Detect which cell encompasses the target text, then output its [X, Y] center coordinate. 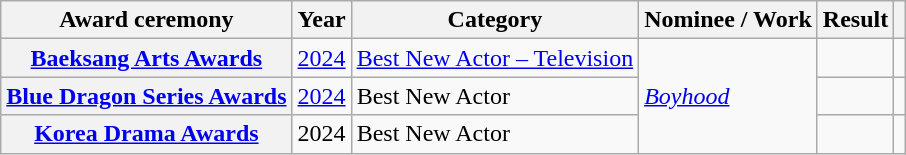
Year [322, 20]
Blue Dragon Series Awards [146, 96]
Nominee / Work [728, 20]
Korea Drama Awards [146, 134]
Category [495, 20]
Award ceremony [146, 20]
Baeksang Arts Awards [146, 58]
Best New Actor – Television [495, 58]
Result [855, 20]
Boyhood [728, 96]
